Output the [x, y] coordinate of the center of the cell containing the given text.  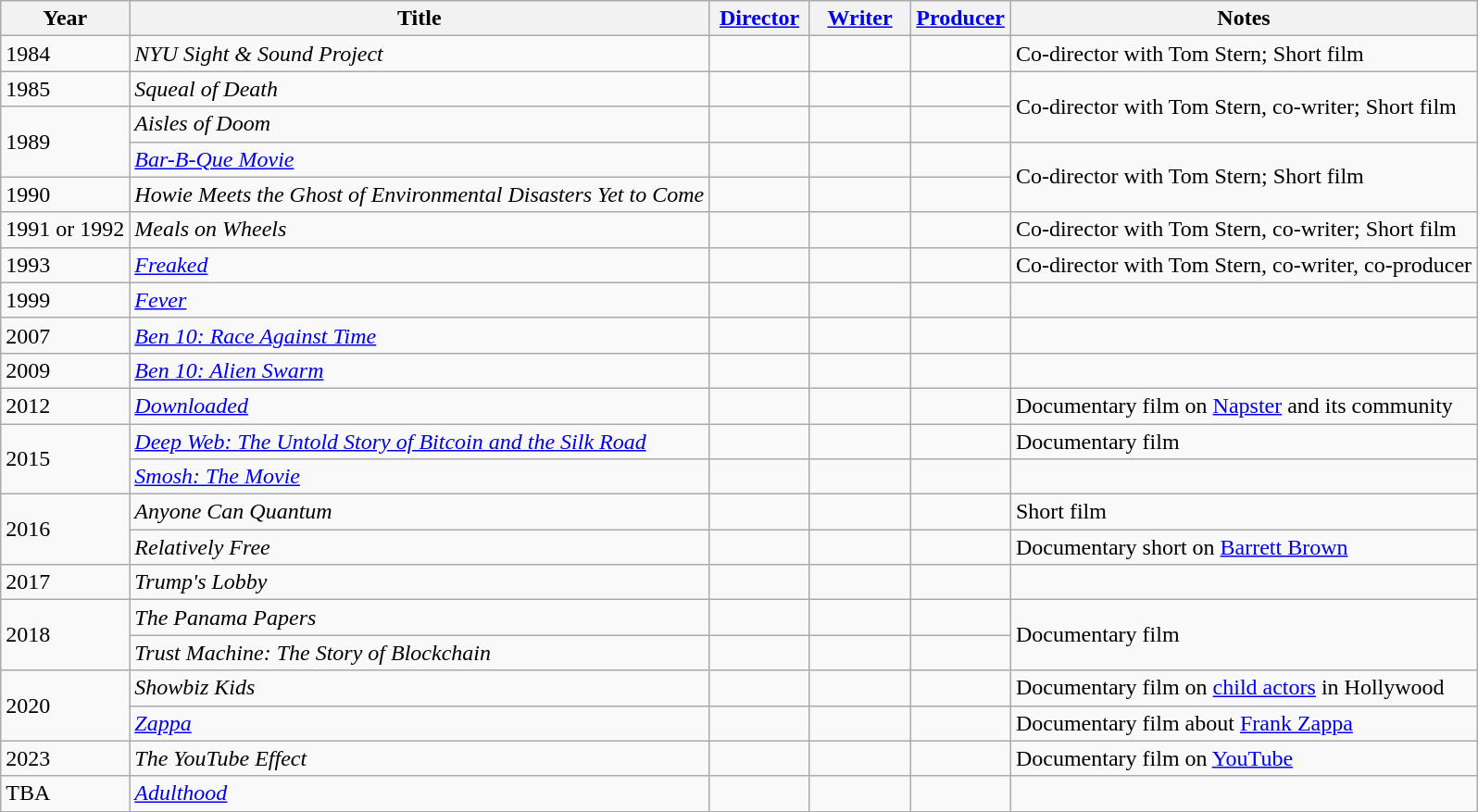
TBA [65, 793]
Director [759, 19]
Squeal of Death [420, 89]
Writer [859, 19]
2017 [65, 582]
Fever [420, 300]
Freaked [420, 265]
Adulthood [420, 793]
2018 [65, 635]
The Panama Papers [420, 618]
Trust Machine: The Story of Blockchain [420, 653]
Year [65, 19]
Producer [961, 19]
1990 [65, 194]
Notes [1243, 19]
Documentary film on YouTube [1243, 758]
Documentary film on child actors in Hollywood [1243, 688]
Anyone Can Quantum [420, 512]
Howie Meets the Ghost of Environmental Disasters Yet to Come [420, 194]
1984 [65, 54]
Short film [1243, 512]
NYU Sight & Sound Project [420, 54]
Ben 10: Alien Swarm [420, 370]
Title [420, 19]
Bar-B-Que Movie [420, 159]
The YouTube Effect [420, 758]
Meals on Wheels [420, 230]
1985 [65, 89]
Showbiz Kids [420, 688]
2015 [65, 459]
Zappa [420, 723]
Trump's Lobby [420, 582]
2023 [65, 758]
Ben 10: Race Against Time [420, 335]
Relatively Free [420, 547]
Documentary film about Frank Zappa [1243, 723]
1999 [65, 300]
Co-director with Tom Stern, co-writer, co-producer [1243, 265]
Documentary film on Napster and its community [1243, 406]
Documentary short on Barrett Brown [1243, 547]
2009 [65, 370]
1991 or 1992 [65, 230]
2007 [65, 335]
2012 [65, 406]
Aisles of Doom [420, 124]
2016 [65, 530]
Deep Web: The Untold Story of Bitcoin and the Silk Road [420, 442]
2020 [65, 706]
Smosh: The Movie [420, 477]
1989 [65, 142]
1993 [65, 265]
Downloaded [420, 406]
